Return [X, Y] of the center of cell containing provided text 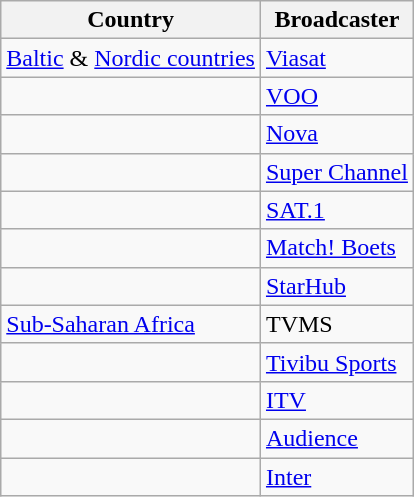
Inter [336, 477]
Super Channel [336, 172]
Broadcaster [336, 20]
Match! Boets [336, 248]
Nova [336, 134]
Viasat [336, 58]
Baltic & Nordic countries [131, 58]
ITV [336, 400]
Audience [336, 438]
StarHub [336, 286]
Sub-Saharan Africa [131, 324]
TVMS [336, 324]
Tivibu Sports [336, 362]
SAT.1 [336, 210]
VOO [336, 96]
Country [131, 20]
